Identify which cell holds the provided text, then report its (x, y) central coordinate. 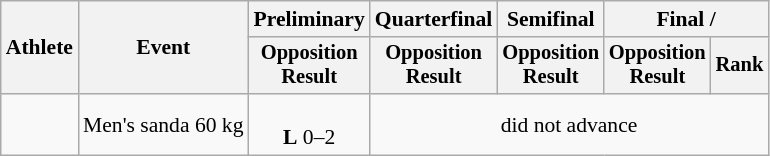
Men's sanda 60 kg (164, 124)
Preliminary (310, 19)
Athlete (40, 48)
Event (164, 48)
Rank (740, 66)
Semifinal (550, 19)
L 0–2 (310, 124)
did not advance (569, 124)
Final / (686, 19)
Quarterfinal (434, 19)
